Search for the cell housing the specified text and yield its [x, y] center coordinate. 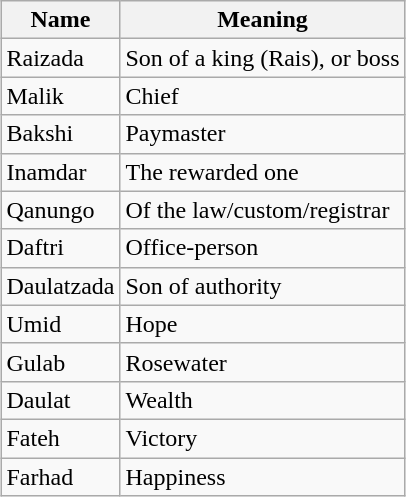
Farhad [60, 477]
Name [60, 20]
Malik [60, 96]
Daftri [60, 248]
Of the law/custom/registrar [262, 210]
Office-person [262, 248]
Daulat [60, 400]
Gulab [60, 362]
Rosewater [262, 362]
Inamdar [60, 172]
Victory [262, 438]
Chief [262, 96]
Happiness [262, 477]
Son of a king (Rais), or boss [262, 58]
Bakshi [60, 134]
Daulatzada [60, 286]
Son of authority [262, 286]
Wealth [262, 400]
Umid [60, 324]
Fateh [60, 438]
Qanungo [60, 210]
Meaning [262, 20]
Paymaster [262, 134]
Hope [262, 324]
The rewarded one [262, 172]
Raizada [60, 58]
